For the text-containing cell, return its midpoint in (X, Y) coordinate format. 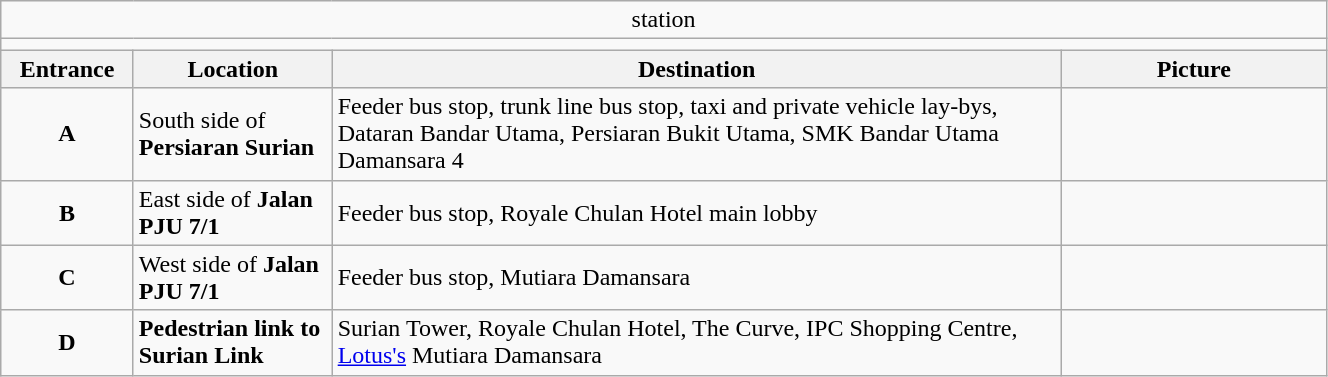
Feeder bus stop, Royale Chulan Hotel main lobby (696, 212)
Feeder bus stop, trunk line bus stop, taxi and private vehicle lay-bys, Dataran Bandar Utama, Persiaran Bukit Utama, SMK Bandar Utama Damansara 4 (696, 134)
East side of Jalan PJU 7/1 (232, 212)
Surian Tower, Royale Chulan Hotel, The Curve, IPC Shopping Centre, Lotus's Mutiara Damansara (696, 342)
D (68, 342)
Location (232, 69)
C (68, 278)
Destination (696, 69)
Feeder bus stop, Mutiara Damansara (696, 278)
Pedestrian link to Surian Link (232, 342)
B (68, 212)
station (664, 20)
Entrance (68, 69)
South side of Persiaran Surian (232, 134)
West side of Jalan PJU 7/1 (232, 278)
Picture (1194, 69)
A (68, 134)
